Return (x, y) of the center of cell containing provided text 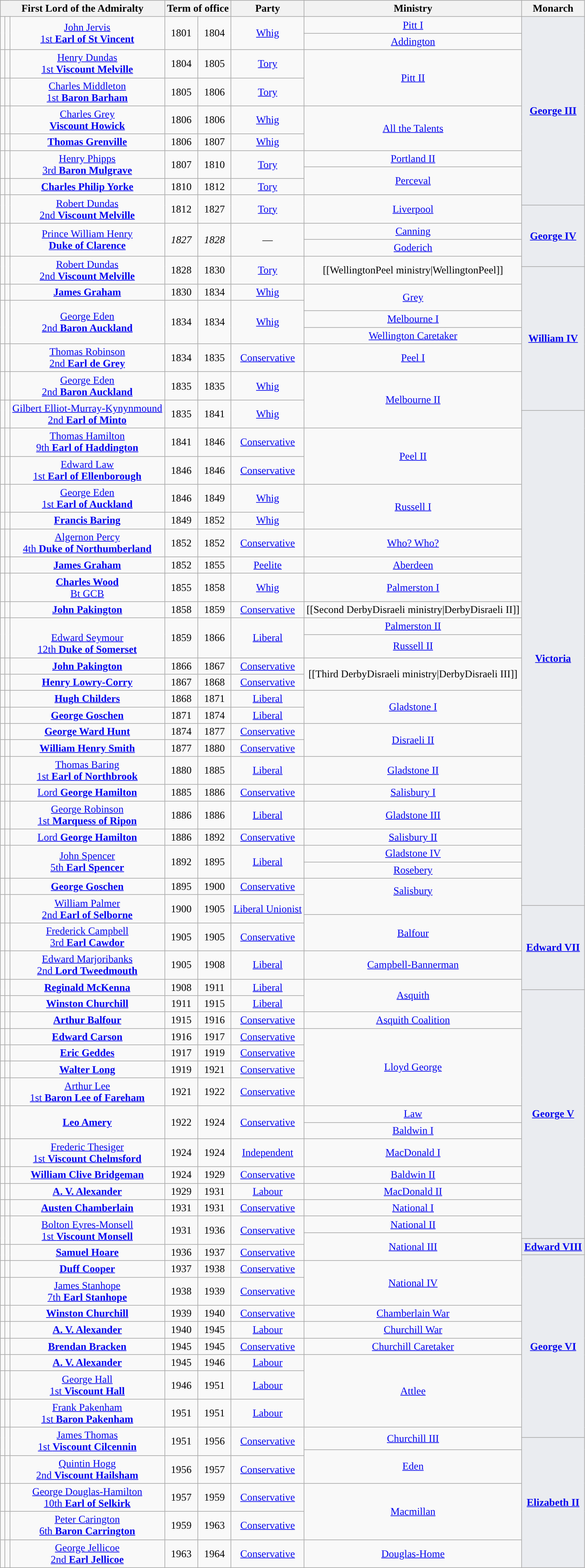
Monarch (553, 9)
Canning (413, 231)
Goderich (413, 248)
George IV (553, 236)
George Eden1st Earl of Auckland (87, 498)
William Henry Smith (87, 748)
Gilbert Elliot-Murray-Kynynmound2nd Earl of Minto (87, 414)
Churchill War (413, 1330)
Gladstone II (413, 771)
Eric Geddes (87, 1053)
Salisbury (413, 896)
Who? Who? (413, 543)
George Robinson1st Marquess of Ripon (87, 815)
James Thomas1st Viscount Cilcennin (87, 1441)
Gladstone IV (413, 854)
Party (268, 9)
MacDonald I (413, 1152)
— (268, 239)
Addington (413, 41)
Algernon Percy4th Duke of Northumberland (87, 543)
Palmerston I (413, 587)
Thomas Hamilton9th Earl of Haddington (87, 442)
Douglas-Home (413, 1553)
George VI (553, 1346)
Leo Amery (87, 1122)
Charles GreyViscount Howick (87, 120)
Charles Philip Yorke (87, 187)
Henry Phipps3rd Baron Mulgrave (87, 164)
National I (413, 1208)
Henry Lowry-Corry (87, 682)
Russell I (413, 506)
Salisbury I (413, 793)
Edward Carson (87, 1037)
James Stanhope7th Earl Stanhope (87, 1291)
Gladstone III (413, 815)
Charles Middleton1st Baron Barham (87, 92)
[[WellingtonPeel ministry|WellingtonPeel]] (413, 270)
Frederic Thesiger1st Viscount Chelmsford (87, 1152)
National III (413, 1247)
Thomas Grenville (87, 142)
George III (553, 111)
Gladstone I (413, 707)
Edward Marjoribanks2nd Lord Tweedmouth (87, 965)
Asquith Coalition (413, 1020)
Term of office (198, 9)
Palmerston II (413, 626)
Charles WoodBt GCB (87, 587)
William Clive Bridgeman (87, 1175)
William Palmer2nd Earl of Selborne (87, 909)
Wellington Caretaker (413, 336)
1964 (214, 1553)
George Douglas-Hamilton10th Earl of Selkirk (87, 1497)
Duff Cooper (87, 1269)
Walter Long (87, 1070)
George Ward Hunt (87, 732)
Aberdeen (413, 565)
Brendan Bracken (87, 1346)
Edward VII (553, 948)
Russell II (413, 646)
Bolton Eyres-Monsell1st Viscount Monsell (87, 1230)
Hugh Childers (87, 699)
Ministry (413, 9)
Edward VIII (553, 1247)
Portland II (413, 159)
First Lord of the Admiralty (82, 9)
1801 (181, 33)
Francis Baring (87, 521)
Churchill Caretaker (413, 1346)
John Jervis1st Earl of St Vincent (87, 33)
Disraeli II (413, 740)
Arthur Lee1st Baron Lee of Fareham (87, 1092)
Peel I (413, 358)
Reginald McKenna (87, 987)
Edward Law1st Earl of Ellenborough (87, 470)
MacDonald II (413, 1191)
Victoria (553, 658)
John Spencer5th Earl Spencer (87, 862)
Elizabeth II (553, 1502)
Peel II (413, 456)
Henry Dundas1st Viscount Melville (87, 64)
Austen Chamberlain (87, 1208)
Macmillan (413, 1511)
Pitt I (413, 25)
George Hall1st Viscount Hall (87, 1385)
[[Third DerbyDisraeli ministry|DerbyDisraeli III]] (413, 674)
Prince William HenryDuke of Clarence (87, 239)
All the Talents (413, 128)
Rosebery (413, 870)
William IV (553, 338)
Edward Seymour12th Duke of Somerset (87, 638)
Liberal Unionist (268, 909)
Asquith (413, 995)
Lloyd George (413, 1067)
Arthur Balfour (87, 1020)
George V (553, 1114)
Thomas Baring1st Earl of Northbrook (87, 771)
Frederick Campbell3rd Earl Cawdor (87, 936)
Law (413, 1114)
Quintin Hogg2nd Viscount Hailsham (87, 1470)
Independent (268, 1152)
Salisbury II (413, 837)
[[Second DerbyDisraeli ministry|DerbyDisraeli II]] (413, 609)
Churchill III (413, 1438)
Baldwin I (413, 1130)
Campbell-Bannerman (413, 965)
Thomas Robinson2nd Earl de Grey (87, 358)
Grey (413, 298)
Attlee (413, 1391)
Samuel Hoare (87, 1252)
Peter Carington6th Baron Carrington (87, 1526)
Baldwin II (413, 1175)
Melbourne I (413, 319)
George Jellicoe2nd Earl Jellicoe (87, 1553)
National II (413, 1224)
Frank Pakenham1st Baron Pakenham (87, 1413)
Chamberlain War (413, 1314)
Liverpool (413, 209)
Perceval (413, 181)
Peelite (268, 565)
Balfour (413, 933)
Eden (413, 1467)
National IV (413, 1283)
Melbourne II (413, 400)
Pitt II (413, 78)
